Return [X, Y] of the center of cell containing provided text 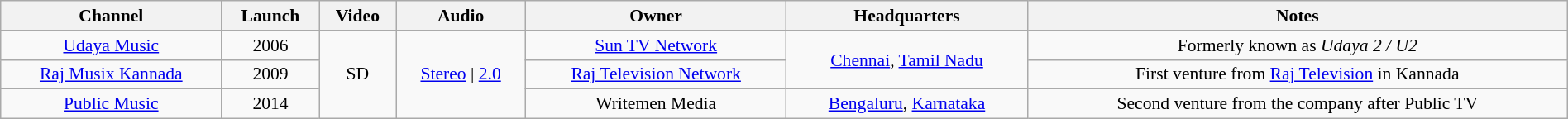
Public Music [111, 104]
Chennai, Tamil Nadu [907, 59]
Second venture from the company after Public TV [1297, 104]
Owner [657, 16]
2006 [270, 45]
Notes [1297, 16]
Channel [111, 16]
Headquarters [907, 16]
2009 [270, 74]
Formerly known as Udaya 2 / U2 [1297, 45]
Udaya Music [111, 45]
Stereo | 2.0 [461, 74]
Video [357, 16]
Raj Television Network [657, 74]
First venture from Raj Television in Kannada [1297, 74]
Bengaluru, Karnataka [907, 104]
2014 [270, 104]
Writemen Media [657, 104]
Sun TV Network [657, 45]
Launch [270, 16]
Raj Musix Kannada [111, 74]
Audio [461, 16]
SD [357, 74]
